For the text-containing cell, return its midpoint in [X, Y] coordinate format. 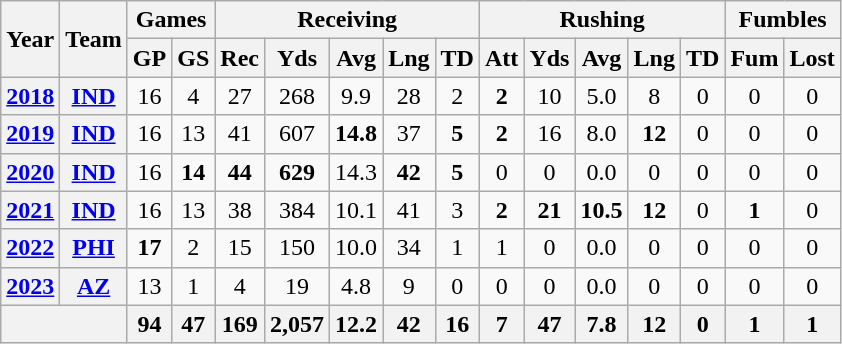
PHI [94, 248]
Att [501, 58]
GS [194, 58]
Team [94, 39]
Rec [240, 58]
Fum [754, 58]
2021 [30, 210]
19 [298, 286]
14.8 [356, 134]
2020 [30, 172]
2022 [30, 248]
2018 [30, 96]
7 [501, 324]
4.8 [356, 286]
Receiving [348, 20]
2023 [30, 286]
14.3 [356, 172]
94 [149, 324]
21 [550, 210]
AZ [94, 286]
34 [409, 248]
12.2 [356, 324]
150 [298, 248]
10.5 [602, 210]
Fumbles [782, 20]
268 [298, 96]
28 [409, 96]
9.9 [356, 96]
8.0 [602, 134]
37 [409, 134]
10.0 [356, 248]
GP [149, 58]
27 [240, 96]
169 [240, 324]
5.0 [602, 96]
Games [170, 20]
Rushing [602, 20]
38 [240, 210]
Lost [812, 58]
2019 [30, 134]
Year [30, 39]
7.8 [602, 324]
17 [149, 248]
15 [240, 248]
384 [298, 210]
10.1 [356, 210]
8 [654, 96]
607 [298, 134]
44 [240, 172]
14 [194, 172]
2,057 [298, 324]
3 [457, 210]
629 [298, 172]
9 [409, 286]
10 [550, 96]
